From the cell containing the given text, extract its center point as [x, y] coordinate. 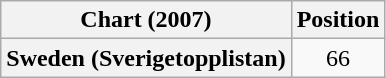
66 [338, 58]
Chart (2007) [146, 20]
Position [338, 20]
Sweden (Sverigetopplistan) [146, 58]
